Detect which cell encompasses the target text, then output its (x, y) center coordinate. 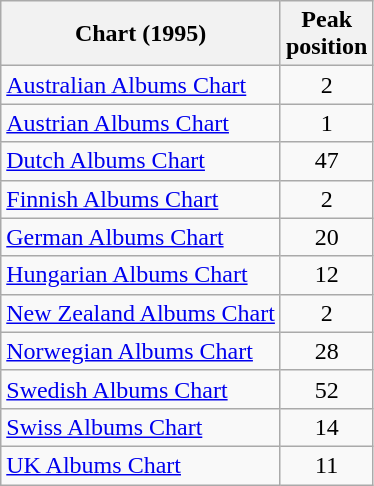
Dutch Albums Chart (141, 161)
Swedish Albums Chart (141, 389)
47 (326, 161)
52 (326, 389)
German Albums Chart (141, 237)
1 (326, 123)
14 (326, 427)
Peakposition (326, 34)
UK Albums Chart (141, 465)
Hungarian Albums Chart (141, 275)
20 (326, 237)
Australian Albums Chart (141, 85)
12 (326, 275)
New Zealand Albums Chart (141, 313)
28 (326, 351)
Austrian Albums Chart (141, 123)
Swiss Albums Chart (141, 427)
Finnish Albums Chart (141, 199)
Norwegian Albums Chart (141, 351)
Chart (1995) (141, 34)
11 (326, 465)
